Detect which cell encompasses the target text, then output its [X, Y] center coordinate. 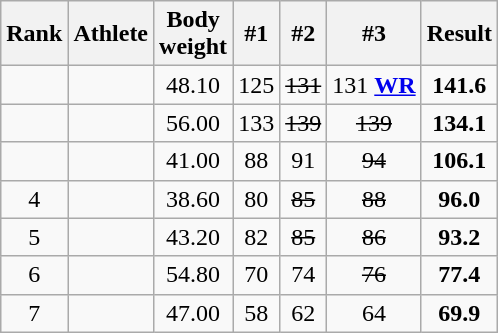
6 [34, 275]
Result [459, 34]
141.6 [459, 85]
70 [256, 275]
58 [256, 313]
77.4 [459, 275]
80 [256, 199]
41.00 [194, 161]
74 [304, 275]
131 [304, 85]
64 [374, 313]
7 [34, 313]
#2 [304, 34]
96.0 [459, 199]
86 [374, 237]
91 [304, 161]
93.2 [459, 237]
5 [34, 237]
43.20 [194, 237]
Athlete [111, 34]
56.00 [194, 123]
133 [256, 123]
#3 [374, 34]
131 WR [374, 85]
125 [256, 85]
69.9 [459, 313]
62 [304, 313]
106.1 [459, 161]
47.00 [194, 313]
Bodyweight [194, 34]
76 [374, 275]
38.60 [194, 199]
#1 [256, 34]
82 [256, 237]
Rank [34, 34]
48.10 [194, 85]
54.80 [194, 275]
134.1 [459, 123]
94 [374, 161]
4 [34, 199]
